Scan for the cell matching the given text and deliver its [x, y] coordinate at center. 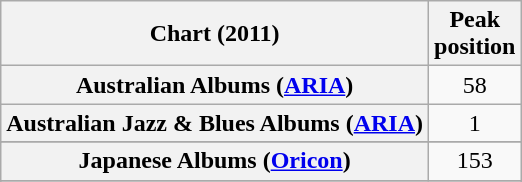
153 [475, 161]
58 [475, 85]
Australian Albums (ARIA) [215, 85]
Japanese Albums (Oricon) [215, 161]
1 [475, 123]
Australian Jazz & Blues Albums (ARIA) [215, 123]
Peakposition [475, 34]
Chart (2011) [215, 34]
